Output the [x, y] coordinate of the center of the cell containing the given text.  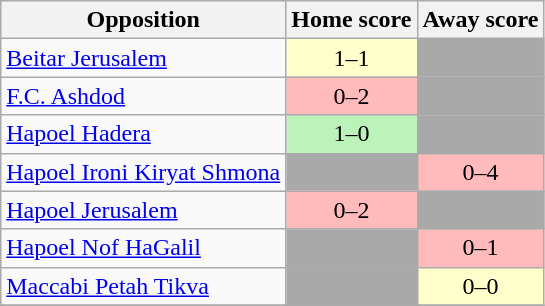
Beitar Jerusalem [144, 58]
1–0 [352, 134]
0–0 [480, 286]
Home score [352, 20]
F.C. Ashdod [144, 96]
Opposition [144, 20]
Hapoel Hadera [144, 134]
Away score [480, 20]
0–1 [480, 248]
Hapoel Ironi Kiryat Shmona [144, 172]
0–4 [480, 172]
1–1 [352, 58]
Maccabi Petah Tikva [144, 286]
Hapoel Jerusalem [144, 210]
Hapoel Nof HaGalil [144, 248]
